Search for the cell housing the specified text and yield its (X, Y) center coordinate. 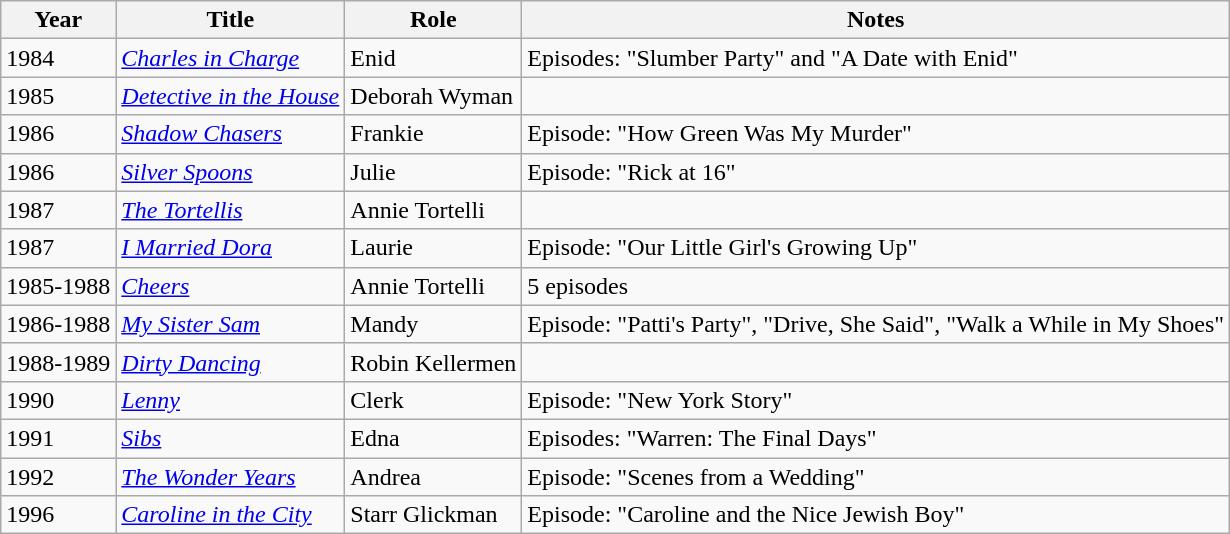
Lenny (230, 400)
Clerk (434, 400)
1985 (58, 96)
Frankie (434, 134)
Title (230, 20)
Episode: "Scenes from a Wedding" (876, 477)
Julie (434, 172)
I Married Dora (230, 248)
1990 (58, 400)
Charles in Charge (230, 58)
Episode: "How Green Was My Murder" (876, 134)
Andrea (434, 477)
Enid (434, 58)
The Tortellis (230, 210)
My Sister Sam (230, 324)
Episode: "Patti's Party", "Drive, She Said", "Walk a While in My Shoes" (876, 324)
Cheers (230, 286)
Deborah Wyman (434, 96)
Role (434, 20)
Shadow Chasers (230, 134)
Episodes: "Warren: The Final Days" (876, 438)
1984 (58, 58)
Episode: "New York Story" (876, 400)
1985-1988 (58, 286)
Episode: "Rick at 16" (876, 172)
Episode: "Our Little Girl's Growing Up" (876, 248)
Edna (434, 438)
Starr Glickman (434, 515)
1986-1988 (58, 324)
1996 (58, 515)
Sibs (230, 438)
Episode: "Caroline and the Nice Jewish Boy" (876, 515)
1988-1989 (58, 362)
Robin Kellermen (434, 362)
Caroline in the City (230, 515)
Laurie (434, 248)
Year (58, 20)
Notes (876, 20)
Mandy (434, 324)
1991 (58, 438)
5 episodes (876, 286)
Detective in the House (230, 96)
Dirty Dancing (230, 362)
1992 (58, 477)
The Wonder Years (230, 477)
Silver Spoons (230, 172)
Episodes: "Slumber Party" and "A Date with Enid" (876, 58)
